Output the [x, y] coordinate of the center of the cell containing the given text.  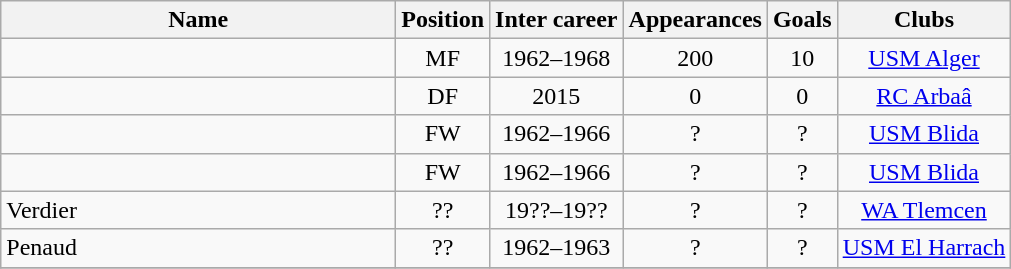
200 [695, 58]
MF [443, 58]
Position [443, 20]
Clubs [924, 20]
Inter career [556, 20]
2015 [556, 96]
19??–19?? [556, 210]
USM Alger [924, 58]
Name [198, 20]
DF [443, 96]
Goals [802, 20]
RC Arbaâ [924, 96]
USM El Harrach [924, 248]
1962–1963 [556, 248]
10 [802, 58]
WA Tlemcen [924, 210]
Appearances [695, 20]
1962–1968 [556, 58]
Verdier [198, 210]
Penaud [198, 248]
